Return (x, y) of the center of cell containing provided text 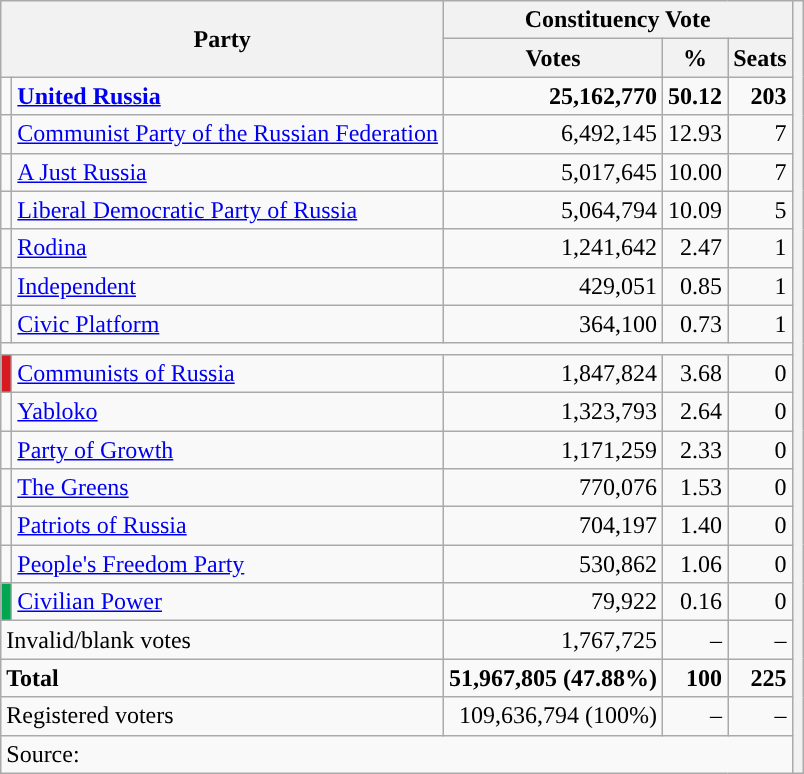
1,323,793 (554, 411)
5,017,645 (554, 172)
Party (222, 39)
Civic Platform (228, 324)
50.12 (696, 96)
1.53 (696, 488)
Votes (554, 58)
6,492,145 (554, 134)
100 (696, 678)
A Just Russia (228, 172)
203 (760, 96)
Source: (396, 754)
10.09 (696, 210)
Civilian Power (228, 602)
225 (760, 678)
0.16 (696, 602)
1.06 (696, 564)
Communist Party of the Russian Federation (228, 134)
429,051 (554, 286)
2.64 (696, 411)
770,076 (554, 488)
0.85 (696, 286)
1,767,725 (554, 640)
Constituency Vote (618, 20)
United Russia (228, 96)
Yabloko (228, 411)
Communists of Russia (228, 373)
530,862 (554, 564)
51,967,805 (47.88%) (554, 678)
Registered voters (222, 716)
People's Freedom Party (228, 564)
Rodina (228, 248)
Total (222, 678)
10.00 (696, 172)
% (696, 58)
12.93 (696, 134)
5 (760, 210)
109,636,794 (100%) (554, 716)
Party of Growth (228, 449)
704,197 (554, 526)
Independent (228, 286)
2.47 (696, 248)
Liberal Democratic Party of Russia (228, 210)
2.33 (696, 449)
Patriots of Russia (228, 526)
1,171,259 (554, 449)
3.68 (696, 373)
Seats (760, 58)
79,922 (554, 602)
0.73 (696, 324)
25,162,770 (554, 96)
The Greens (228, 488)
5,064,794 (554, 210)
1,241,642 (554, 248)
1.40 (696, 526)
Invalid/blank votes (222, 640)
364,100 (554, 324)
1,847,824 (554, 373)
